Determine the [X, Y] coordinate at the center of the cell enclosing the given text.  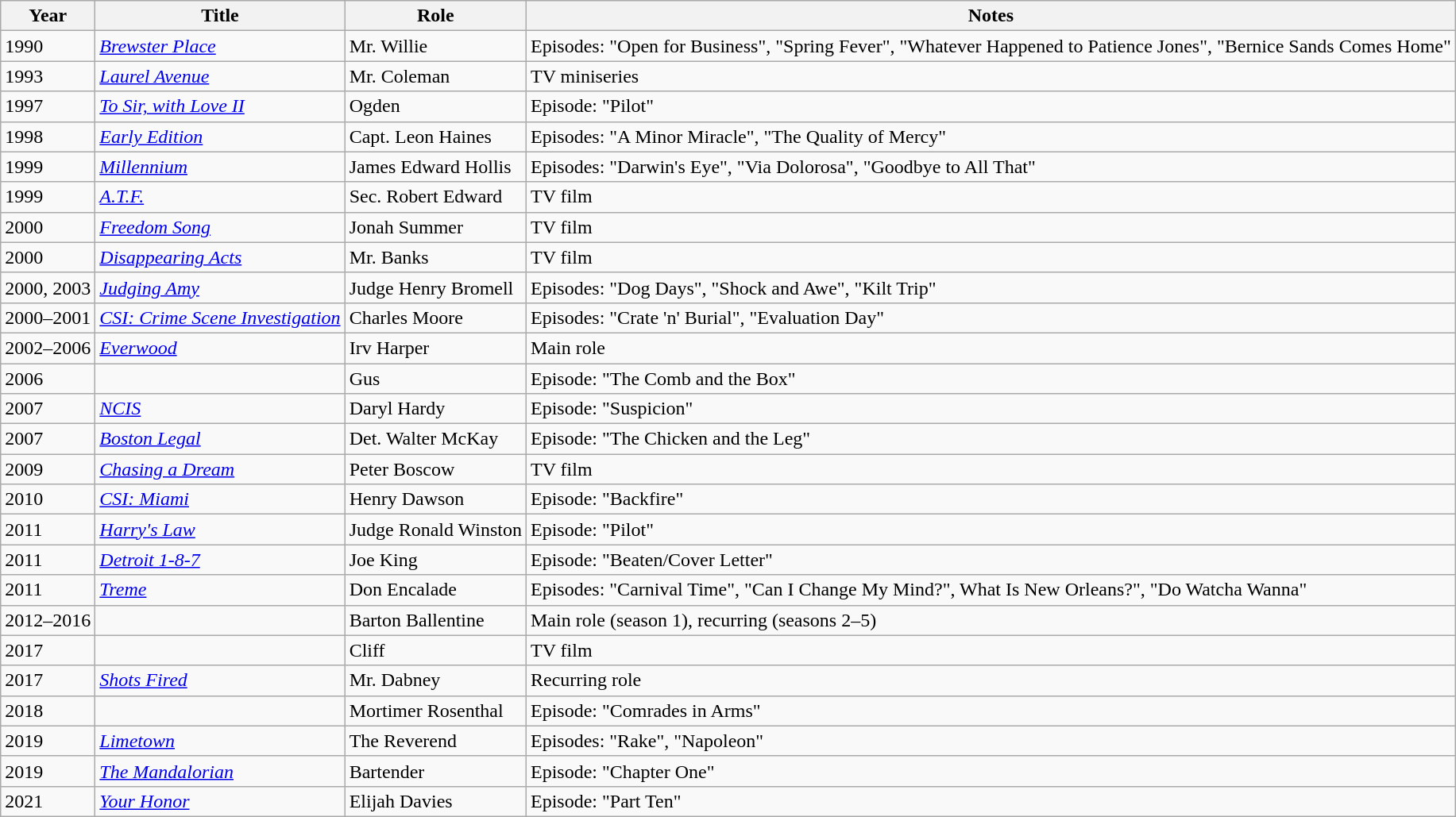
1993 [48, 76]
Episodes: "Open for Business", "Spring Fever", "Whatever Happened to Patience Jones", "Bernice Sands Comes Home" [991, 46]
2006 [48, 379]
Notes [991, 16]
Year [48, 16]
Main role [991, 348]
Mr. Willie [435, 46]
2012–2016 [48, 620]
Early Edition [220, 137]
2009 [48, 469]
Episode: "Beaten/Cover Letter" [991, 560]
Mr. Banks [435, 257]
Episode: "The Comb and the Box" [991, 379]
Episode: "Comrades in Arms" [991, 711]
Mr. Dabney [435, 680]
Disappearing Acts [220, 257]
Judging Amy [220, 287]
1997 [48, 106]
1990 [48, 46]
Daryl Hardy [435, 409]
The Reverend [435, 741]
Episodes: "Carnival Time", "Can I Change My Mind?", What Is New Orleans?", "Do Watcha Wanna" [991, 590]
Laurel Avenue [220, 76]
Shots Fired [220, 680]
Barton Ballentine [435, 620]
2000–2001 [48, 318]
James Edward Hollis [435, 167]
Episodes: "Dog Days", "Shock and Awe", "Kilt Trip" [991, 287]
Don Encalade [435, 590]
Cliff [435, 650]
Episode: "Chapter One" [991, 771]
Episodes: "Darwin's Eye", "Via Dolorosa", "Goodbye to All That" [991, 167]
Episode: "Backfire" [991, 499]
Jonah Summer [435, 227]
Bartender [435, 771]
Treme [220, 590]
2021 [48, 801]
TV miniseries [991, 76]
Limetown [220, 741]
Mortimer Rosenthal [435, 711]
Ogden [435, 106]
Millennium [220, 167]
Charles Moore [435, 318]
Harry's Law [220, 530]
Elijah Davies [435, 801]
2002–2006 [48, 348]
The Mandalorian [220, 771]
Mr. Coleman [435, 76]
Boston Legal [220, 439]
Sec. Robert Edward [435, 197]
Your Honor [220, 801]
Episode: "Suspicion" [991, 409]
Everwood [220, 348]
Peter Boscow [435, 469]
NCIS [220, 409]
Det. Walter McKay [435, 439]
CSI: Crime Scene Investigation [220, 318]
Chasing a Dream [220, 469]
Episode: "Part Ten" [991, 801]
2018 [48, 711]
Recurring role [991, 680]
A.T.F. [220, 197]
Joe King [435, 560]
1998 [48, 137]
Episodes: "Crate 'n' Burial", "Evaluation Day" [991, 318]
2010 [48, 499]
Irv Harper [435, 348]
Detroit 1-8-7 [220, 560]
Judge Henry Bromell [435, 287]
Gus [435, 379]
Brewster Place [220, 46]
To Sir, with Love II [220, 106]
Henry Dawson [435, 499]
Episodes: "Rake", "Napoleon" [991, 741]
Episodes: "A Minor Miracle", "The Quality of Mercy" [991, 137]
CSI: Miami [220, 499]
2000, 2003 [48, 287]
Role [435, 16]
Judge Ronald Winston [435, 530]
Episode: "The Chicken and the Leg" [991, 439]
Title [220, 16]
Capt. Leon Haines [435, 137]
Main role (season 1), recurring (seasons 2–5) [991, 620]
Freedom Song [220, 227]
